Return the [X, Y] coordinate for the center point of the cell that contains the specified text.  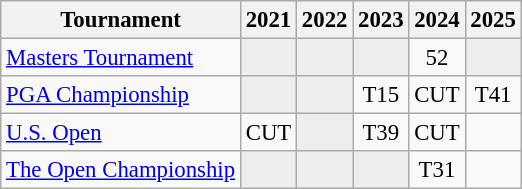
U.S. Open [121, 133]
The Open Championship [121, 170]
2025 [493, 20]
Tournament [121, 20]
T15 [381, 95]
Masters Tournament [121, 58]
2022 [325, 20]
2023 [381, 20]
PGA Championship [121, 95]
T31 [437, 170]
T41 [493, 95]
2021 [268, 20]
T39 [381, 133]
2024 [437, 20]
52 [437, 58]
